Return the (X, Y) coordinate for the center point of the cell that contains the specified text.  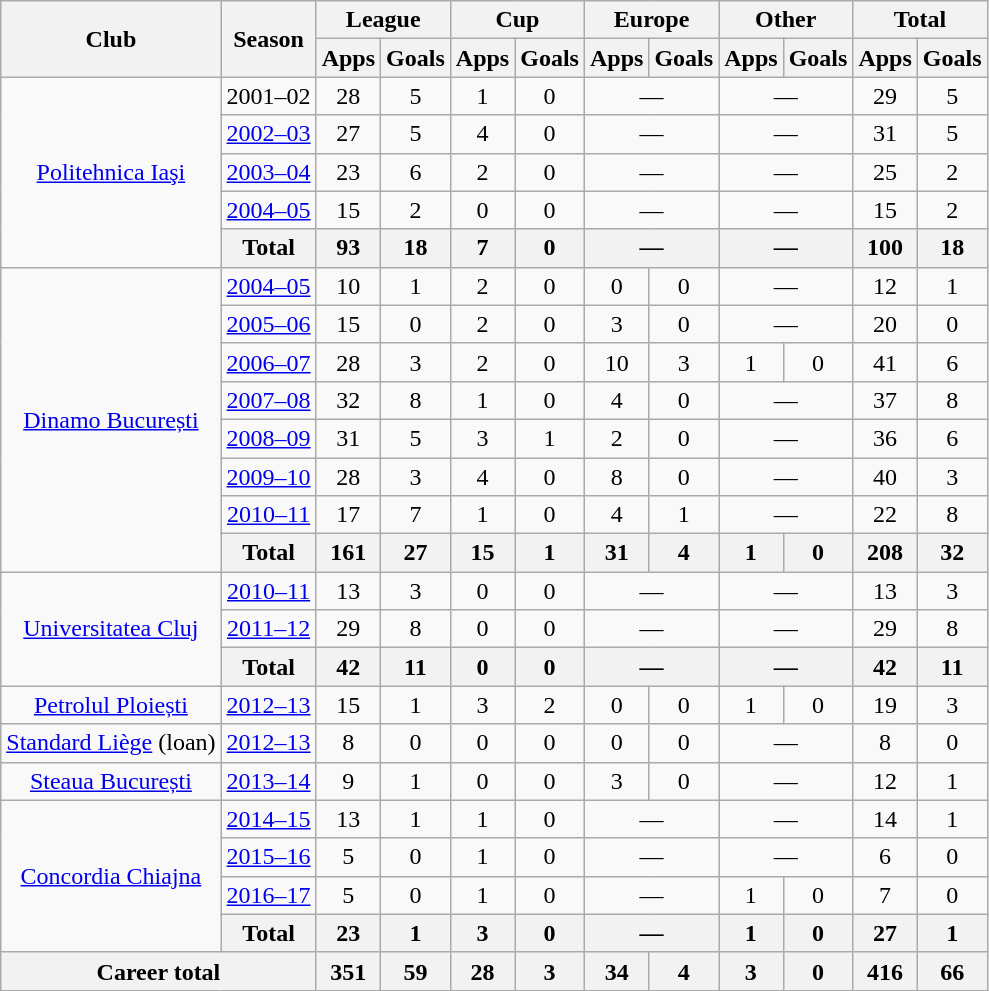
2002–03 (268, 134)
20 (885, 324)
2013–14 (268, 781)
66 (952, 971)
Season (268, 39)
Europe (651, 20)
Standard Liège (loan) (111, 743)
17 (348, 515)
100 (885, 248)
League (383, 20)
37 (885, 400)
Dinamo București (111, 419)
2005–06 (268, 324)
2006–07 (268, 362)
Club (111, 39)
2015–16 (268, 857)
2003–04 (268, 172)
208 (885, 553)
19 (885, 705)
161 (348, 553)
93 (348, 248)
34 (616, 971)
36 (885, 438)
2011–12 (268, 629)
Other (786, 20)
2008–09 (268, 438)
25 (885, 172)
2001–02 (268, 96)
2016–17 (268, 895)
Concordia Chiajna (111, 876)
59 (416, 971)
40 (885, 477)
Politehnica Iaşi (111, 172)
Cup (517, 20)
2007–08 (268, 400)
2014–15 (268, 819)
351 (348, 971)
Universitatea Cluj (111, 629)
9 (348, 781)
2009–10 (268, 477)
Petrolul Ploiești (111, 705)
41 (885, 362)
Career total (158, 971)
Steaua București (111, 781)
14 (885, 819)
416 (885, 971)
22 (885, 515)
